Extract the [x, y] coordinate from the center of the cell holding the provided text.  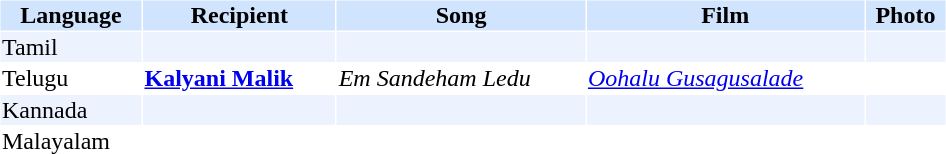
Oohalu Gusagusalade [724, 79]
Photo [905, 15]
Kannada [70, 110]
Song [461, 15]
Em Sandeham Ledu [461, 79]
Telugu [70, 79]
Recipient [240, 15]
Tamil [70, 47]
Film [724, 15]
Kalyani Malik [240, 79]
Language [70, 15]
